Output the [X, Y] coordinate of the center of the cell containing the given text.  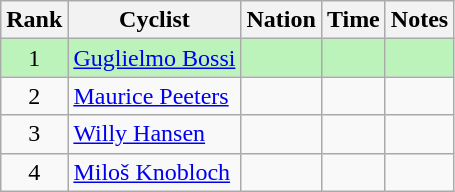
3 [34, 134]
Miloš Knobloch [154, 172]
Guglielmo Bossi [154, 58]
Rank [34, 20]
Nation [281, 20]
Maurice Peeters [154, 96]
Time [353, 20]
4 [34, 172]
Notes [419, 20]
1 [34, 58]
2 [34, 96]
Cyclist [154, 20]
Willy Hansen [154, 134]
